Identify which cell holds the provided text, then report its (X, Y) central coordinate. 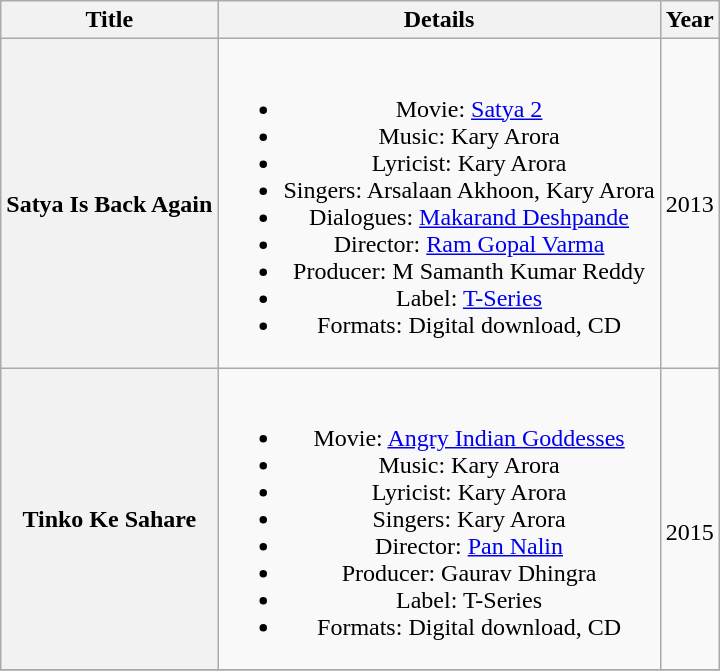
2013 (690, 204)
2015 (690, 519)
Year (690, 20)
Details (439, 20)
Satya Is Back Again (110, 204)
Tinko Ke Sahare (110, 519)
Title (110, 20)
